Pinpoint the cell where the given text exists, returning its (x, y) midpoint coordinate. 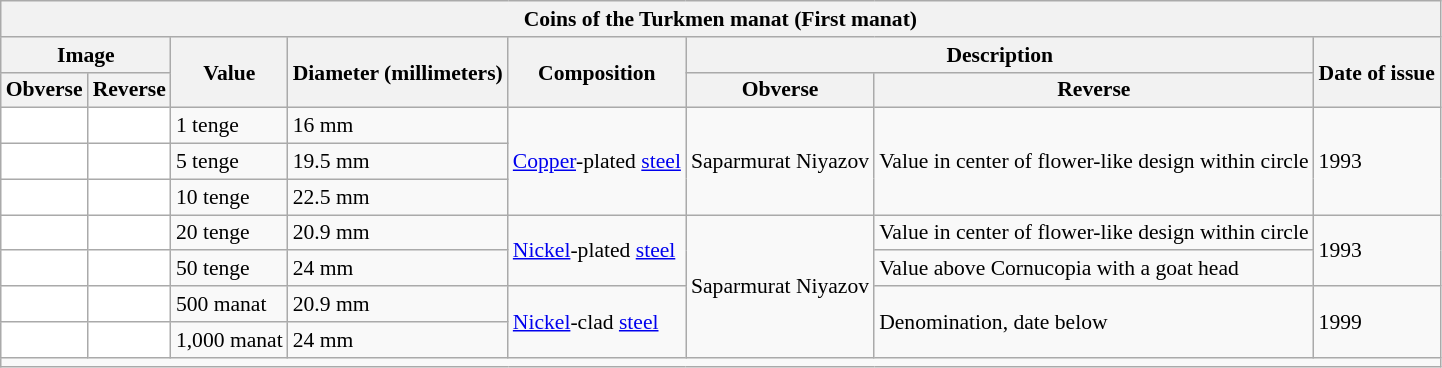
1999 (1377, 322)
1 tenge (230, 126)
500 manat (230, 304)
Value above Cornucopia with a goat head (1094, 269)
Image (86, 55)
Date of issue (1377, 72)
Composition (597, 72)
Value (230, 72)
Diameter (millimeters) (398, 72)
Denomination, date below (1094, 322)
22.5 mm (398, 197)
16 mm (398, 126)
Nickel-clad steel (597, 322)
50 tenge (230, 269)
20 tenge (230, 233)
1,000 manat (230, 340)
Coins of the Turkmen manat (First manat) (720, 19)
19.5 mm (398, 162)
Copper-plated steel (597, 162)
10 tenge (230, 197)
Description (1000, 55)
5 tenge (230, 162)
Nickel-plated steel (597, 250)
